Extract the (X, Y) coordinate from the center of the cell holding the provided text.  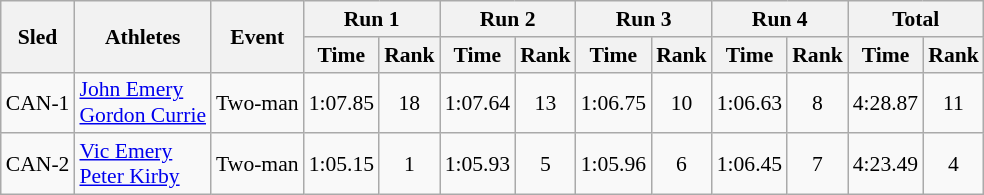
Run 1 (372, 19)
1 (410, 164)
1:07.64 (478, 102)
7 (818, 164)
John EmeryGordon Currie (142, 102)
1:05.15 (342, 164)
Run 4 (780, 19)
5 (546, 164)
CAN-1 (38, 102)
Vic EmeryPeter Kirby (142, 164)
11 (954, 102)
1:05.93 (478, 164)
Total (916, 19)
8 (818, 102)
10 (682, 102)
4:28.87 (886, 102)
4:23.49 (886, 164)
1:06.45 (750, 164)
6 (682, 164)
18 (410, 102)
1:05.96 (614, 164)
Run 3 (644, 19)
Event (258, 36)
1:06.63 (750, 102)
13 (546, 102)
CAN-2 (38, 164)
1:06.75 (614, 102)
Sled (38, 36)
4 (954, 164)
1:07.85 (342, 102)
Run 2 (508, 19)
Athletes (142, 36)
